Output the [x, y] coordinate of the center of the cell containing the given text.  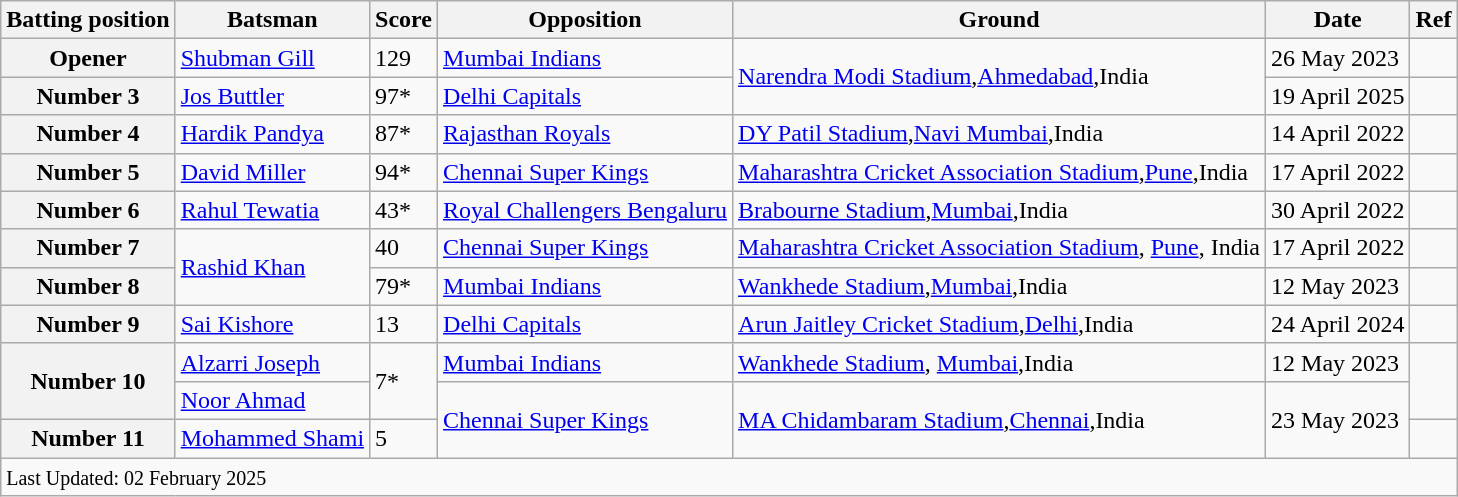
Wankhede Stadium, Mumbai,India [1000, 362]
5 [404, 438]
Ground [1000, 20]
Sai Kishore [272, 324]
Hardik Pandya [272, 134]
94* [404, 172]
Number 5 [88, 172]
Date [1338, 20]
97* [404, 96]
7* [404, 381]
Score [404, 20]
Opener [88, 58]
Maharashtra Cricket Association Stadium,Pune,India [1000, 172]
David Miller [272, 172]
43* [404, 210]
Rashid Khan [272, 267]
Rajasthan Royals [586, 134]
13 [404, 324]
MA Chidambaram Stadium,Chennai,India [1000, 419]
Number 9 [88, 324]
Wankhede Stadium,Mumbai,India [1000, 286]
Batsman [272, 20]
Last Updated: 02 February 2025 [729, 477]
26 May 2023 [1338, 58]
30 April 2022 [1338, 210]
DY Patil Stadium,Navi Mumbai,India [1000, 134]
Shubman Gill [272, 58]
Opposition [586, 20]
Narendra Modi Stadium,Ahmedabad,India [1000, 77]
Number 10 [88, 381]
Rahul Tewatia [272, 210]
Batting position [88, 20]
Arun Jaitley Cricket Stadium,Delhi,India [1000, 324]
Number 6 [88, 210]
Alzarri Joseph [272, 362]
Number 7 [88, 248]
24 April 2024 [1338, 324]
Ref [1434, 20]
87* [404, 134]
Brabourne Stadium,Mumbai,India [1000, 210]
Noor Ahmad [272, 400]
19 April 2025 [1338, 96]
23 May 2023 [1338, 419]
40 [404, 248]
Mohammed Shami [272, 438]
14 April 2022 [1338, 134]
Number 3 [88, 96]
129 [404, 58]
Maharashtra Cricket Association Stadium, Pune, India [1000, 248]
Number 11 [88, 438]
Number 4 [88, 134]
Jos Buttler [272, 96]
Number 8 [88, 286]
79* [404, 286]
Royal Challengers Bengaluru [586, 210]
